Extract the [X, Y] coordinate from the center of the cell holding the provided text.  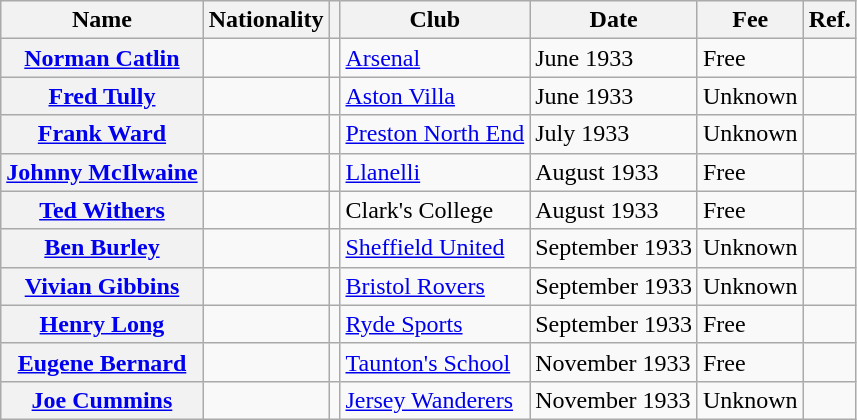
Preston North End [435, 134]
Eugene Bernard [102, 362]
Vivian Gibbins [102, 286]
Arsenal [435, 58]
Joe Cummins [102, 400]
Ref. [830, 20]
Name [102, 20]
Norman Catlin [102, 58]
Jersey Wanderers [435, 400]
Date [614, 20]
Henry Long [102, 324]
Fred Tully [102, 96]
Nationality [266, 20]
Bristol Rovers [435, 286]
Frank Ward [102, 134]
Ben Burley [102, 248]
Llanelli [435, 172]
Taunton's School [435, 362]
Club [435, 20]
Ryde Sports [435, 324]
Johnny McIlwaine [102, 172]
July 1933 [614, 134]
Ted Withers [102, 210]
Sheffield United [435, 248]
Clark's College [435, 210]
Aston Villa [435, 96]
Fee [750, 20]
